Scan for the cell matching the given text and deliver its (x, y) coordinate at center. 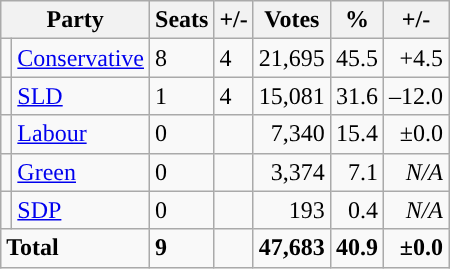
% (356, 20)
15.4 (356, 134)
40.9 (356, 248)
21,695 (292, 58)
+4.5 (416, 58)
Green (81, 172)
Total (76, 248)
Party (76, 20)
–12.0 (416, 96)
7.1 (356, 172)
Conservative (81, 58)
15,081 (292, 96)
Seats (182, 20)
45.5 (356, 58)
7,340 (292, 134)
3,374 (292, 172)
47,683 (292, 248)
SDP (81, 210)
SLD (81, 96)
31.6 (356, 96)
193 (292, 210)
Votes (292, 20)
Labour (81, 134)
8 (182, 58)
9 (182, 248)
0.4 (356, 210)
1 (182, 96)
